Detect which cell encompasses the target text, then output its (x, y) center coordinate. 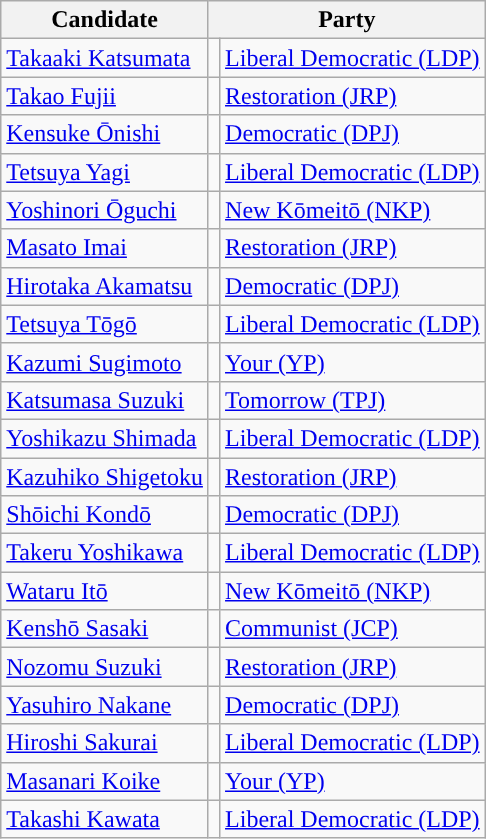
Takao Fujii (105, 96)
Party (346, 20)
Yoshikazu Shimada (105, 438)
Hiroshi Sakurai (105, 743)
Tetsuya Tōgō (105, 324)
Takaaki Katsumata (105, 58)
Tomorrow (TPJ) (353, 400)
Kenshō Sasaki (105, 629)
Kensuke Ōnishi (105, 134)
Kazumi Sugimoto (105, 362)
Hirotaka Akamatsu (105, 286)
Kazuhiko Shigetoku (105, 477)
Nozomu Suzuki (105, 667)
Masanari Koike (105, 781)
Communist (JCP) (353, 629)
Takeru Yoshikawa (105, 553)
Tetsuya Yagi (105, 172)
Masato Imai (105, 248)
Candidate (105, 20)
Shōichi Kondō (105, 515)
Takashi Kawata (105, 819)
Yoshinori Ōguchi (105, 210)
Katsumasa Suzuki (105, 400)
Wataru Itō (105, 591)
Yasuhiro Nakane (105, 705)
